Output the [X, Y] coordinate of the center of the cell containing the given text.  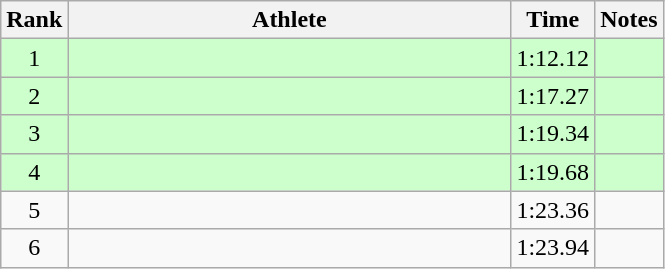
1:23.36 [553, 210]
2 [34, 96]
1:19.68 [553, 172]
Notes [629, 20]
3 [34, 134]
1:23.94 [553, 248]
1 [34, 58]
5 [34, 210]
Athlete [290, 20]
1:17.27 [553, 96]
Time [553, 20]
4 [34, 172]
1:19.34 [553, 134]
6 [34, 248]
1:12.12 [553, 58]
Rank [34, 20]
